Identify which cell holds the provided text, then report its (X, Y) central coordinate. 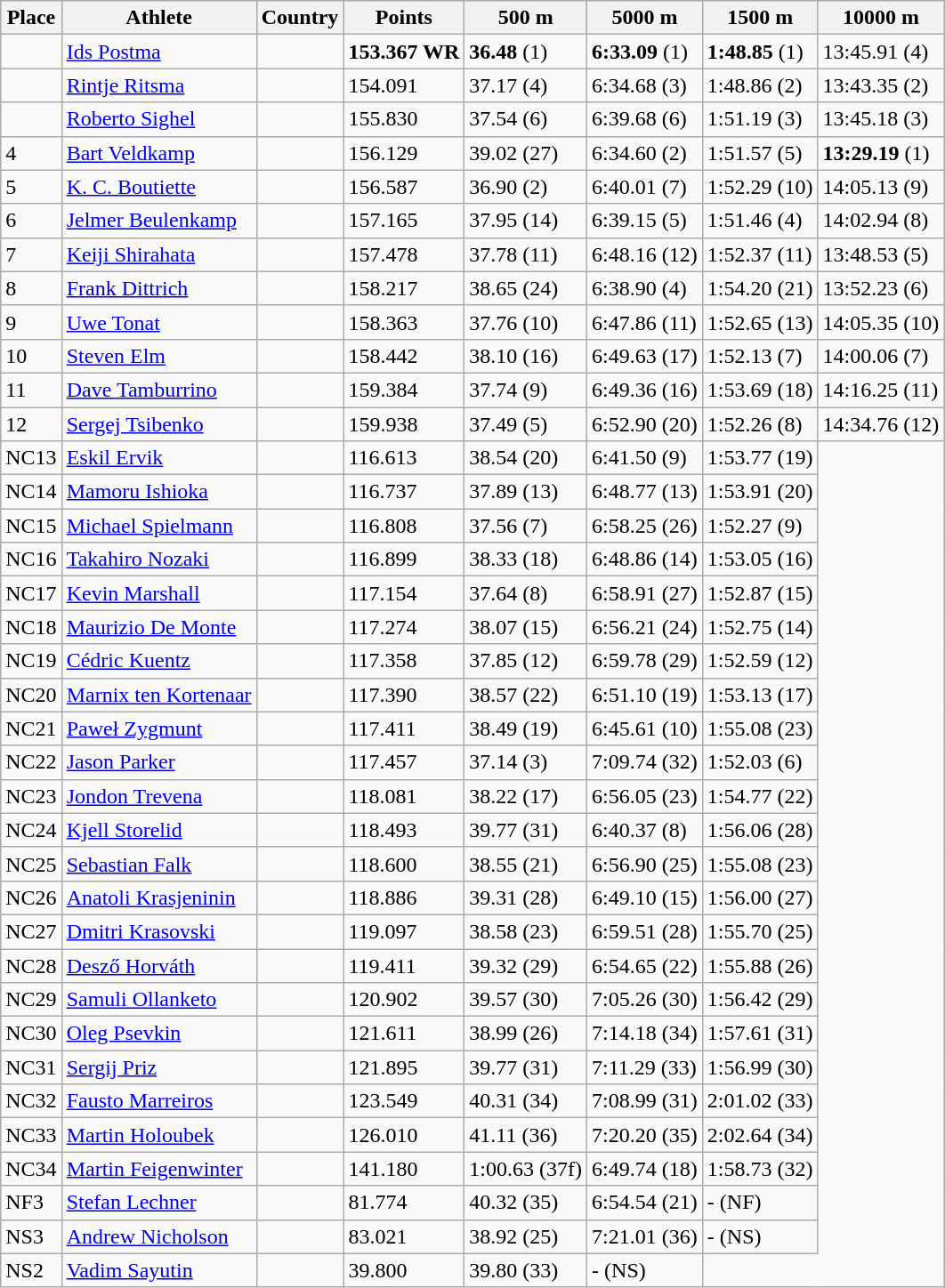
6:41.50 (9) (645, 458)
Points (404, 18)
38.92 (25) (526, 1236)
1:54.77 (22) (760, 796)
1:51.57 (5) (760, 153)
1:52.13 (7) (760, 356)
37.14 (3) (526, 762)
NF3 (31, 1203)
6:45.61 (10) (645, 729)
1:48.85 (1) (760, 52)
7:14.18 (34) (645, 1034)
Jelmer Beulenkamp (158, 221)
117.457 (404, 762)
40.31 (34) (526, 1101)
Place (31, 18)
37.74 (9) (526, 390)
NC20 (31, 695)
37.64 (8) (526, 593)
Paweł Zygmunt (158, 729)
1:52.59 (12) (760, 661)
13:29.19 (1) (881, 153)
38.33 (18) (526, 559)
41.11 (36) (526, 1135)
153.367 WR (404, 52)
118.081 (404, 796)
NC13 (31, 458)
117.274 (404, 627)
117.390 (404, 695)
116.613 (404, 458)
39.800 (404, 1270)
Athlete (158, 18)
6:48.86 (14) (645, 559)
120.902 (404, 1000)
1:52.27 (9) (760, 526)
1:56.42 (29) (760, 1000)
1:54.20 (21) (760, 288)
Uwe Tonat (158, 322)
121.611 (404, 1034)
NC19 (31, 661)
40.32 (35) (526, 1203)
Sergij Priz (158, 1067)
NC33 (31, 1135)
6:34.68 (3) (645, 85)
Mamoru Ishioka (158, 492)
39.57 (30) (526, 1000)
14:16.25 (11) (881, 390)
NS3 (31, 1236)
1:00.63 (37f) (526, 1169)
38.55 (21) (526, 864)
Kevin Marshall (158, 593)
116.737 (404, 492)
Country (300, 18)
11 (31, 390)
1:52.29 (10) (760, 187)
NC32 (31, 1101)
5 (31, 187)
1:52.37 (11) (760, 254)
NC26 (31, 898)
6:40.01 (7) (645, 187)
126.010 (404, 1135)
Maurizio De Monte (158, 627)
1:53.69 (18) (760, 390)
Anatoli Krasjeninin (158, 898)
NC30 (31, 1034)
Oleg Psevkin (158, 1034)
1:56.06 (28) (760, 830)
6:59.51 (28) (645, 931)
Fausto Marreiros (158, 1101)
Sebastian Falk (158, 864)
NC24 (31, 830)
37.78 (11) (526, 254)
NC18 (31, 627)
7:05.26 (30) (645, 1000)
14:05.13 (9) (881, 187)
38.57 (22) (526, 695)
Jondon Trevena (158, 796)
Stefan Lechner (158, 1203)
Martin Feigenwinter (158, 1169)
13:48.53 (5) (881, 254)
NC29 (31, 1000)
6:59.78 (29) (645, 661)
5000 m (645, 18)
6:51.10 (19) (645, 695)
10000 m (881, 18)
158.217 (404, 288)
7:21.01 (36) (645, 1236)
156.129 (404, 153)
1:55.88 (26) (760, 965)
1:53.13 (17) (760, 695)
117.358 (404, 661)
7:08.99 (31) (645, 1101)
141.180 (404, 1169)
10 (31, 356)
500 m (526, 18)
37.54 (6) (526, 119)
1:52.65 (13) (760, 322)
7:20.20 (35) (645, 1135)
NC15 (31, 526)
1:57.61 (31) (760, 1034)
38.10 (16) (526, 356)
Andrew Nicholson (158, 1236)
6:49.63 (17) (645, 356)
38.58 (23) (526, 931)
6:52.90 (20) (645, 424)
6:33.09 (1) (645, 52)
117.411 (404, 729)
38.99 (26) (526, 1034)
37.17 (4) (526, 85)
Jason Parker (158, 762)
6:48.77 (13) (645, 492)
37.95 (14) (526, 221)
Vadim Sayutin (158, 1270)
6 (31, 221)
38.54 (20) (526, 458)
13:52.23 (6) (881, 288)
NC21 (31, 729)
121.895 (404, 1067)
2:01.02 (33) (760, 1101)
1:53.77 (19) (760, 458)
37.56 (7) (526, 526)
159.384 (404, 390)
14:00.06 (7) (881, 356)
119.411 (404, 965)
37.76 (10) (526, 322)
6:58.91 (27) (645, 593)
14:34.76 (12) (881, 424)
6:56.90 (25) (645, 864)
37.49 (5) (526, 424)
13:45.18 (3) (881, 119)
Michael Spielmann (158, 526)
6:39.15 (5) (645, 221)
116.808 (404, 526)
118.600 (404, 864)
83.021 (404, 1236)
9 (31, 322)
Samuli Ollanketo (158, 1000)
39.32 (29) (526, 965)
37.89 (13) (526, 492)
6:34.60 (2) (645, 153)
1:52.26 (8) (760, 424)
6:39.68 (6) (645, 119)
1:53.05 (16) (760, 559)
6:38.90 (4) (645, 288)
1:48.86 (2) (760, 85)
1:53.91 (20) (760, 492)
1:51.46 (4) (760, 221)
Roberto Sighel (158, 119)
Sergej Tsibenko (158, 424)
14:02.94 (8) (881, 221)
6:49.36 (16) (645, 390)
1:51.19 (3) (760, 119)
155.830 (404, 119)
Martin Holoubek (158, 1135)
6:48.16 (12) (645, 254)
1:52.75 (14) (760, 627)
119.097 (404, 931)
81.774 (404, 1203)
12 (31, 424)
1500 m (760, 18)
6:40.37 (8) (645, 830)
Desző Horváth (158, 965)
6:49.10 (15) (645, 898)
158.442 (404, 356)
NC31 (31, 1067)
7:11.29 (33) (645, 1067)
NC22 (31, 762)
123.549 (404, 1101)
6:56.21 (24) (645, 627)
38.22 (17) (526, 796)
NC28 (31, 965)
1:55.70 (25) (760, 931)
6:47.86 (11) (645, 322)
39.31 (28) (526, 898)
NC16 (31, 559)
159.938 (404, 424)
Ids Postma (158, 52)
Keiji Shirahata (158, 254)
Dmitri Krasovski (158, 931)
NC14 (31, 492)
7:09.74 (32) (645, 762)
116.899 (404, 559)
156.587 (404, 187)
6:49.74 (18) (645, 1169)
2:02.64 (34) (760, 1135)
13:45.91 (4) (881, 52)
1:52.87 (15) (760, 593)
K. C. Boutiette (158, 187)
38.07 (15) (526, 627)
14:05.35 (10) (881, 322)
157.478 (404, 254)
Dave Tamburrino (158, 390)
36.90 (2) (526, 187)
39.02 (27) (526, 153)
38.65 (24) (526, 288)
NC17 (31, 593)
NC23 (31, 796)
1:56.99 (30) (760, 1067)
1:58.73 (32) (760, 1169)
Marnix ten Kortenaar (158, 695)
7 (31, 254)
8 (31, 288)
6:54.54 (21) (645, 1203)
NC27 (31, 931)
118.493 (404, 830)
Rintje Ritsma (158, 85)
37.85 (12) (526, 661)
36.48 (1) (526, 52)
39.80 (33) (526, 1270)
157.165 (404, 221)
Steven Elm (158, 356)
4 (31, 153)
Eskil Ervik (158, 458)
13:43.35 (2) (881, 85)
Cédric Kuentz (158, 661)
NC34 (31, 1169)
6:56.05 (23) (645, 796)
NC25 (31, 864)
1:56.00 (27) (760, 898)
38.49 (19) (526, 729)
117.154 (404, 593)
- (NF) (760, 1203)
158.363 (404, 322)
6:54.65 (22) (645, 965)
Frank Dittrich (158, 288)
Bart Veldkamp (158, 153)
154.091 (404, 85)
118.886 (404, 898)
1:52.03 (6) (760, 762)
NS2 (31, 1270)
Takahiro Nozaki (158, 559)
Kjell Storelid (158, 830)
6:58.25 (26) (645, 526)
